Output the [x, y] coordinate of the center of the cell containing the given text.  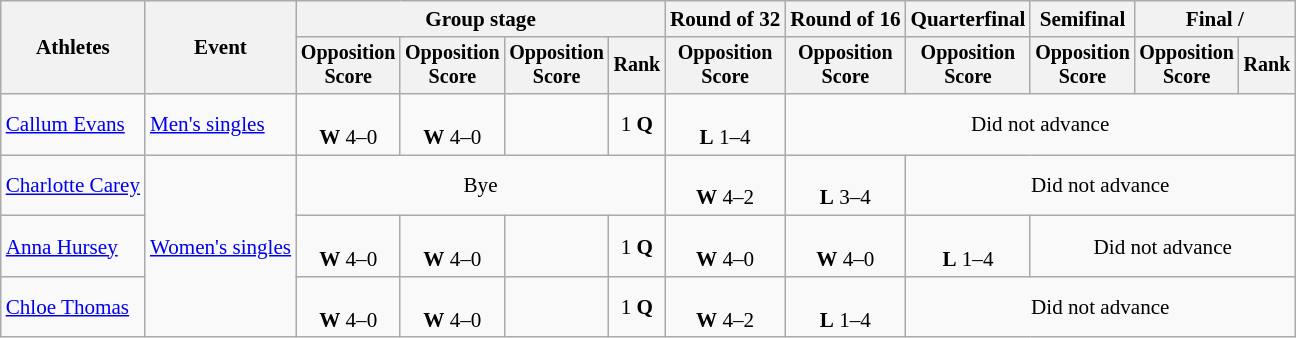
Round of 32 [725, 18]
Chloe Thomas [73, 308]
Callum Evans [73, 124]
Athletes [73, 48]
Round of 16 [845, 18]
Event [220, 48]
Women's singles [220, 246]
Bye [480, 186]
Quarterfinal [968, 18]
Final / [1215, 18]
Semifinal [1082, 18]
Group stage [480, 18]
Men's singles [220, 124]
L 3–4 [845, 186]
Anna Hursey [73, 246]
Charlotte Carey [73, 186]
